Pinpoint the cell where the given text exists, returning its (x, y) midpoint coordinate. 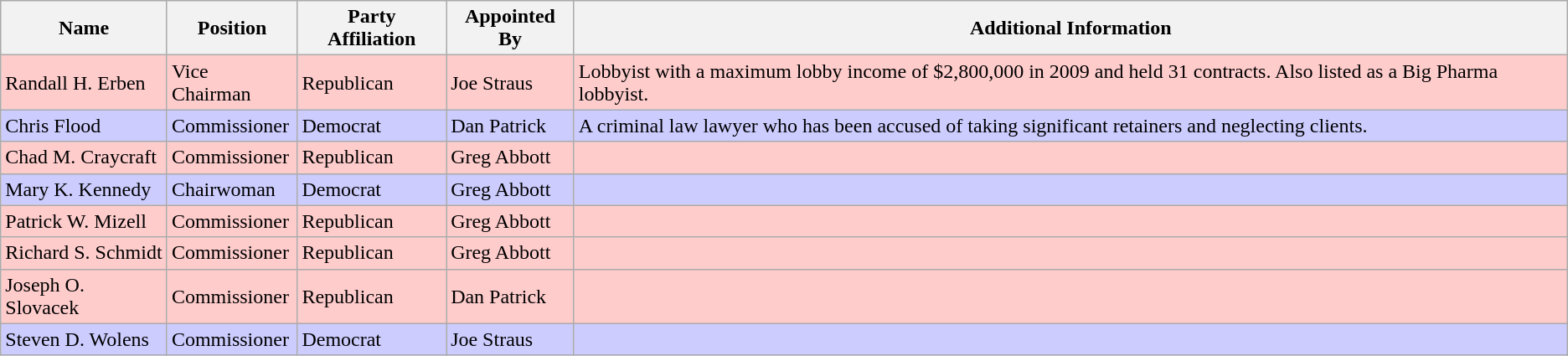
Patrick W. Mizell (84, 221)
Chris Flood (84, 126)
Chad M. Craycraft (84, 157)
Richard S. Schmidt (84, 253)
Randall H. Erben (84, 82)
Chairwoman (232, 189)
Additional Information (1070, 28)
Position (232, 28)
Steven D. Wolens (84, 339)
Party Affiliation (372, 28)
Name (84, 28)
A criminal law lawyer who has been accused of taking significant retainers and neglecting clients. (1070, 126)
Vice Chairman (232, 82)
Joseph O. Slovacek (84, 297)
Lobbyist with a maximum lobby income of $2,800,000 in 2009 and held 31 contracts. Also listed as a Big Pharma lobbyist. (1070, 82)
Mary K. Kennedy (84, 189)
Appointed By (511, 28)
